Return the (X, Y) coordinate for the center point of the cell that contains the specified text.  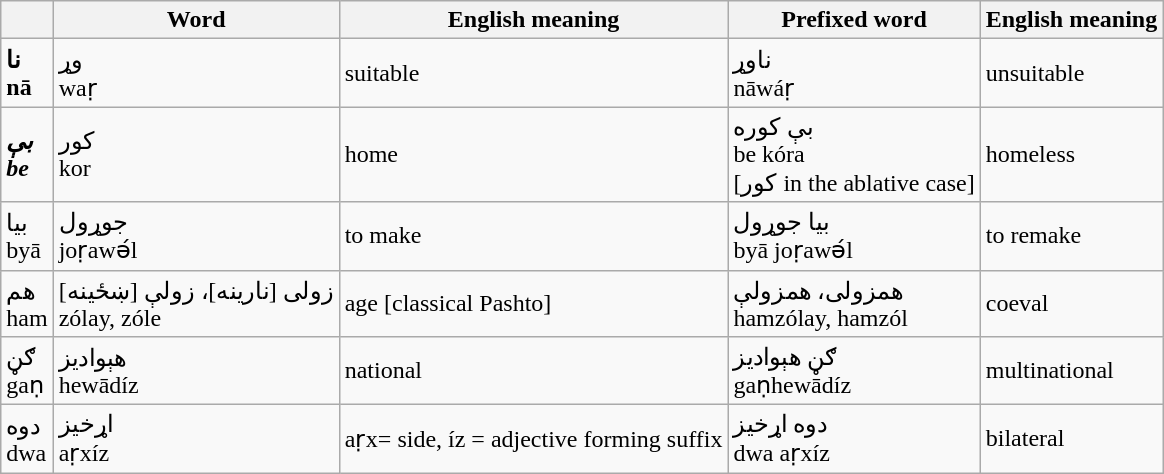
دوه dwa (27, 439)
نا nā (27, 73)
ګڼ gaṇ (27, 371)
Word (196, 20)
همزولی، همزولېhamzólay, hamzól (854, 304)
بيا جوړولbyā joṛawә́l (854, 236)
بې be (27, 154)
aṛx= side, íz = adjective forming suffix (534, 439)
بيا byā (27, 236)
اړخيزaṛxíz (196, 439)
وړwaṛ (196, 73)
homeless (1071, 154)
national (534, 371)
جوړولjoṛawә́l (196, 236)
هېواديزhewādíz (196, 371)
ګڼ هېواديزgaṇhewādíz (854, 371)
هم ham (27, 304)
bilateral (1071, 439)
home (534, 154)
Prefixed word (854, 20)
multinational (1071, 371)
unsuitable (1071, 73)
دوه اړخيزdwa aṛxíz (854, 439)
to make (534, 236)
coeval (1071, 304)
[زولی [نارينه]، زولې [ښځينهzólay, zóle (196, 304)
کورkor (196, 154)
to remake (1071, 236)
suitable (534, 73)
age [classical Pashto] (534, 304)
بې کورهbe kóra[کور in the ablative case] (854, 154)
ناوړnāwáṛ (854, 73)
